Identify which cell holds the provided text, then report its [x, y] central coordinate. 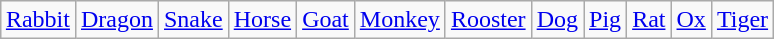
Tiger [742, 20]
Rabbit [38, 20]
Goat [326, 20]
Snake [193, 20]
Dog [557, 20]
Pig [606, 20]
Rooster [488, 20]
Rat [649, 20]
Ox [691, 20]
Horse [262, 20]
Dragon [116, 20]
Monkey [400, 20]
